Pinpoint the cell where the given text exists, returning its [X, Y] midpoint coordinate. 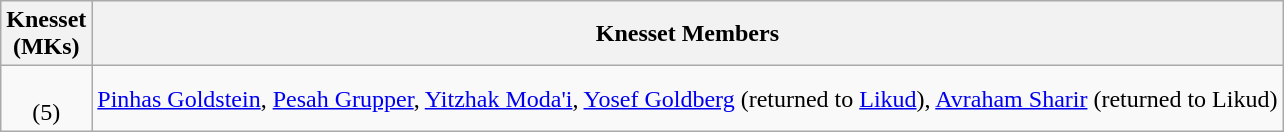
Knesset(MKs) [46, 34]
Knesset Members [688, 34]
Pinhas Goldstein, Pesah Grupper, Yitzhak Moda'i, Yosef Goldberg (returned to Likud), Avraham Sharir (returned to Likud) [688, 98]
(5) [46, 98]
